Search for the cell housing the specified text and yield its [x, y] center coordinate. 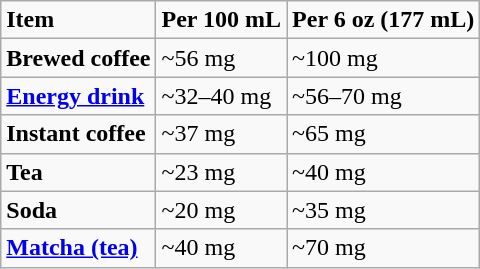
~65 mg [384, 134]
~23 mg [222, 172]
Matcha (tea) [78, 248]
~37 mg [222, 134]
~35 mg [384, 210]
Energy drink [78, 96]
Per 100 mL [222, 20]
Item [78, 20]
Per 6 oz (177 mL) [384, 20]
~56 mg [222, 58]
~100 mg [384, 58]
Tea [78, 172]
~20 mg [222, 210]
Brewed coffee [78, 58]
Soda [78, 210]
~32–40 mg [222, 96]
~70 mg [384, 248]
~56–70 mg [384, 96]
Instant coffee [78, 134]
